Extract the [x, y] coordinate from the center of the cell holding the provided text.  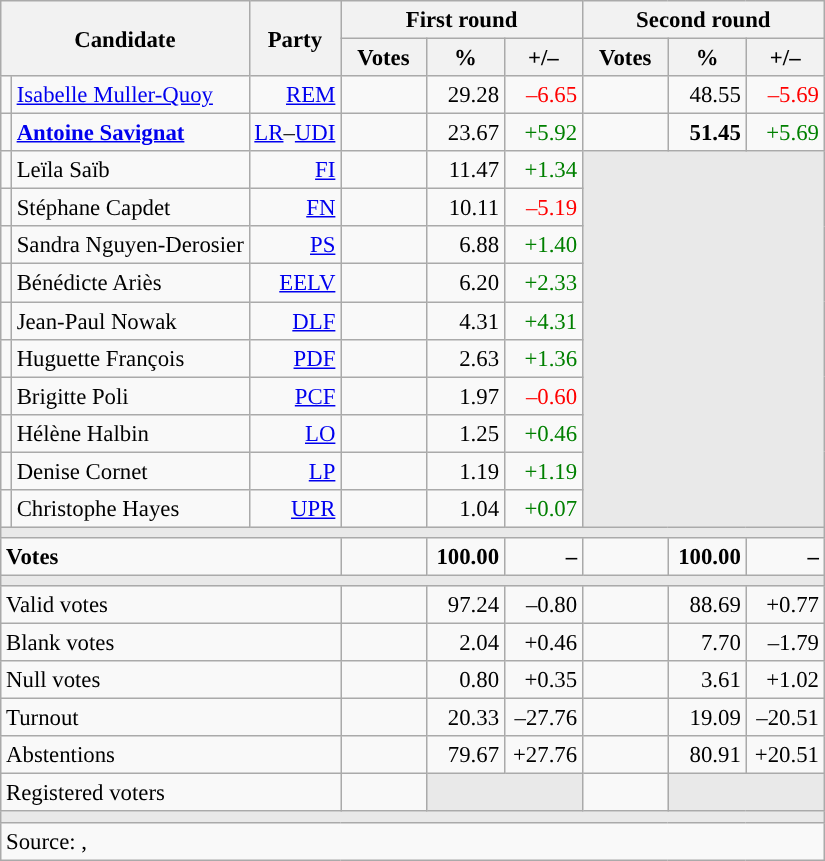
–1.79 [785, 643]
Brigitte Poli [130, 396]
+1.40 [543, 245]
10.11 [465, 208]
Candidate [125, 38]
+0.35 [543, 680]
+5.92 [543, 133]
+1.36 [543, 358]
Christophe Hayes [130, 509]
Blank votes [171, 643]
+2.33 [543, 283]
97.24 [465, 605]
+27.76 [543, 755]
1.25 [465, 433]
FI [295, 170]
LP [295, 471]
–0.80 [543, 605]
–5.19 [543, 208]
Abstentions [171, 755]
+1.34 [543, 170]
1.97 [465, 396]
Null votes [171, 680]
Sandra Nguyen-Derosier [130, 245]
Hélène Halbin [130, 433]
51.45 [707, 133]
Jean-Paul Nowak [130, 321]
6.88 [465, 245]
Leïla Saïb [130, 170]
88.69 [707, 605]
Denise Cornet [130, 471]
+1.19 [543, 471]
+4.31 [543, 321]
–5.69 [785, 95]
Antoine Savignat [130, 133]
Registered voters [171, 793]
6.20 [465, 283]
29.28 [465, 95]
PCF [295, 396]
2.63 [465, 358]
–6.65 [543, 95]
11.47 [465, 170]
FN [295, 208]
LR–UDI [295, 133]
+1.02 [785, 680]
Source: , [412, 841]
First round [462, 20]
48.55 [707, 95]
Turnout [171, 718]
Isabelle Muller-Quoy [130, 95]
EELV [295, 283]
–27.76 [543, 718]
7.70 [707, 643]
PDF [295, 358]
DLF [295, 321]
19.09 [707, 718]
23.67 [465, 133]
LO [295, 433]
–20.51 [785, 718]
79.67 [465, 755]
+0.07 [543, 509]
UPR [295, 509]
+0.77 [785, 605]
Party [295, 38]
Valid votes [171, 605]
Huguette François [130, 358]
+5.69 [785, 133]
PS [295, 245]
–0.60 [543, 396]
1.19 [465, 471]
1.04 [465, 509]
Second round [703, 20]
REM [295, 95]
4.31 [465, 321]
Stéphane Capdet [130, 208]
3.61 [707, 680]
0.80 [465, 680]
20.33 [465, 718]
+20.51 [785, 755]
80.91 [707, 755]
Bénédicte Ariès [130, 283]
2.04 [465, 643]
